For the text-containing cell, return its midpoint in (X, Y) coordinate format. 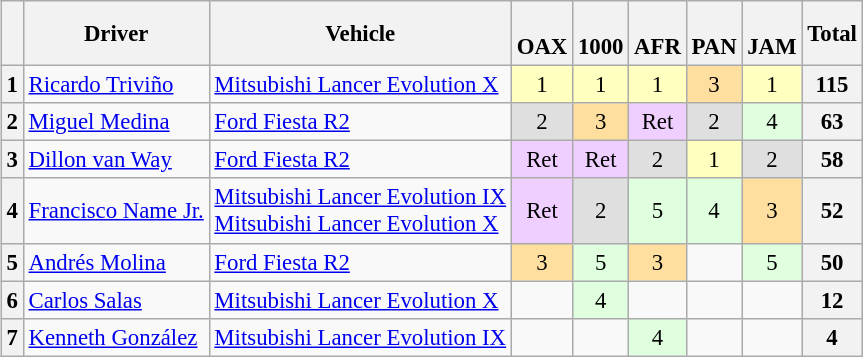
PAN (714, 34)
Mitsubishi Lancer Evolution IX Mitsubishi Lancer Evolution X (360, 210)
115 (832, 85)
7 (12, 337)
AFR (658, 34)
6 (12, 300)
1000 (601, 34)
Ricardo Triviño (116, 85)
Dillon van Way (116, 160)
OAX (542, 34)
63 (832, 122)
Carlos Salas (116, 300)
50 (832, 262)
58 (832, 160)
Andrés Molina (116, 262)
Francisco Name Jr. (116, 210)
12 (832, 300)
Vehicle (360, 34)
Total (832, 34)
Mitsubishi Lancer Evolution IX (360, 337)
Miguel Medina (116, 122)
JAM (772, 34)
Kenneth González (116, 337)
52 (832, 210)
Driver (116, 34)
